Detect which cell encompasses the target text, then output its (x, y) center coordinate. 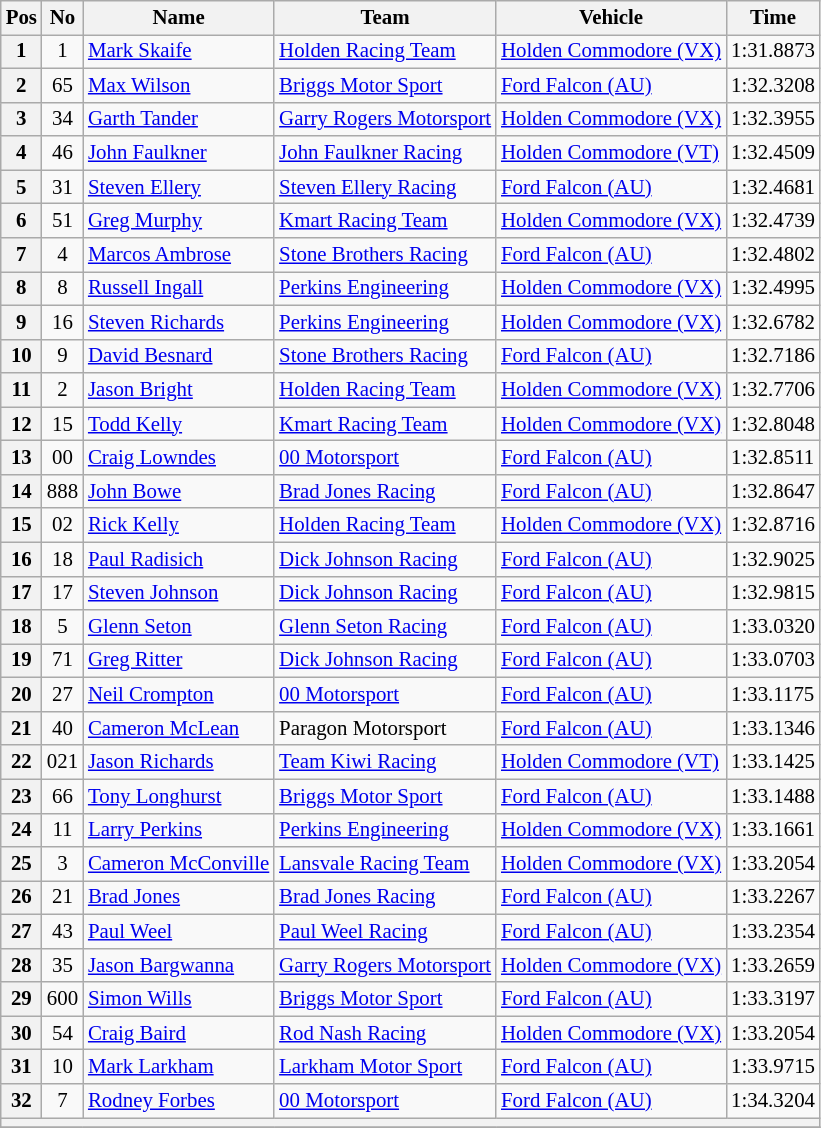
Russell Ingall (178, 288)
Marcos Ambrose (178, 255)
22 (22, 762)
Craig Baird (178, 1033)
Name (178, 18)
30 (22, 1033)
02 (62, 525)
51 (62, 221)
1:33.1661 (773, 830)
28 (22, 965)
1:33.2659 (773, 965)
Rod Nash Racing (385, 1033)
1:32.4995 (773, 288)
25 (22, 864)
Team Kiwi Racing (385, 762)
1:33.0320 (773, 627)
1:32.4681 (773, 187)
1:33.3197 (773, 999)
20 (22, 695)
Craig Lowndes (178, 458)
Todd Kelly (178, 424)
1:32.7186 (773, 356)
600 (62, 999)
66 (62, 796)
29 (22, 999)
David Besnard (178, 356)
Time (773, 18)
1:32.8048 (773, 424)
Jason Bargwanna (178, 965)
1:33.1175 (773, 695)
19 (22, 661)
Steven Richards (178, 322)
Max Wilson (178, 85)
Steven Ellery (178, 187)
1:32.8511 (773, 458)
Cameron McLean (178, 728)
Jason Bright (178, 390)
Jason Richards (178, 762)
Cameron McConville (178, 864)
Simon Wills (178, 999)
34 (62, 119)
1:33.1488 (773, 796)
1:32.7706 (773, 390)
Rodney Forbes (178, 1101)
71 (62, 661)
Greg Ritter (178, 661)
65 (62, 85)
John Faulkner Racing (385, 153)
1:32.8716 (773, 525)
Paul Weel Racing (385, 931)
43 (62, 931)
1:31.8873 (773, 51)
Glenn Seton (178, 627)
35 (62, 965)
Pos (22, 18)
32 (22, 1101)
Rick Kelly (178, 525)
Tony Longhurst (178, 796)
888 (62, 491)
13 (22, 458)
40 (62, 728)
Larkham Motor Sport (385, 1067)
Greg Murphy (178, 221)
1:32.3955 (773, 119)
1:33.0703 (773, 661)
1:32.9815 (773, 593)
Brad Jones (178, 898)
00 (62, 458)
1:32.4802 (773, 255)
24 (22, 830)
Glenn Seton Racing (385, 627)
Mark Larkham (178, 1067)
Paul Weel (178, 931)
12 (22, 424)
John Bowe (178, 491)
1:32.6782 (773, 322)
1:32.9025 (773, 559)
1:33.2267 (773, 898)
1:32.3208 (773, 85)
26 (22, 898)
6 (22, 221)
14 (22, 491)
46 (62, 153)
54 (62, 1033)
1:33.1346 (773, 728)
1:33.2354 (773, 931)
23 (22, 796)
Neil Crompton (178, 695)
Paul Radisich (178, 559)
No (62, 18)
Lansvale Racing Team (385, 864)
1:33.9715 (773, 1067)
Steven Johnson (178, 593)
Paragon Motorsport (385, 728)
Larry Perkins (178, 830)
John Faulkner (178, 153)
1:32.4739 (773, 221)
1:34.3204 (773, 1101)
Team (385, 18)
1:32.8647 (773, 491)
Steven Ellery Racing (385, 187)
Vehicle (611, 18)
1:33.1425 (773, 762)
Garth Tander (178, 119)
021 (62, 762)
1:32.4509 (773, 153)
Mark Skaife (178, 51)
